Detect which cell encompasses the target text, then output its (X, Y) center coordinate. 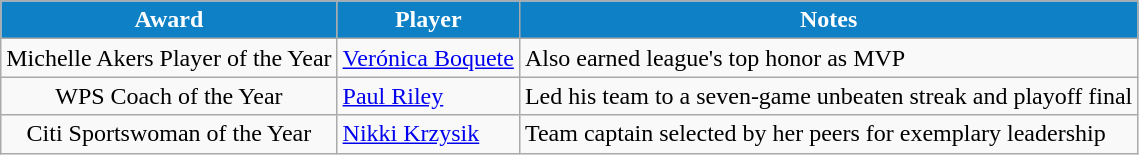
Also earned league's top honor as MVP (828, 58)
Citi Sportswoman of the Year (169, 134)
Michelle Akers Player of the Year (169, 58)
Team captain selected by her peers for exemplary leadership (828, 134)
Paul Riley (428, 96)
Led his team to a seven-game unbeaten streak and playoff final (828, 96)
Award (169, 20)
Player (428, 20)
WPS Coach of the Year (169, 96)
Nikki Krzysik (428, 134)
Verónica Boquete (428, 58)
Notes (828, 20)
